Provide the (X, Y) coordinate of the cell's center where the given text is located.  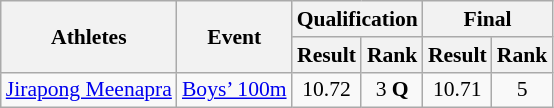
Final (488, 19)
Qualification (358, 19)
5 (522, 90)
Jirapong Meenapra (89, 90)
Boys’ 100m (234, 90)
10.72 (327, 90)
10.71 (458, 90)
Athletes (89, 36)
3 Q (392, 90)
Event (234, 36)
